Return [X, Y] of the center of cell containing provided text 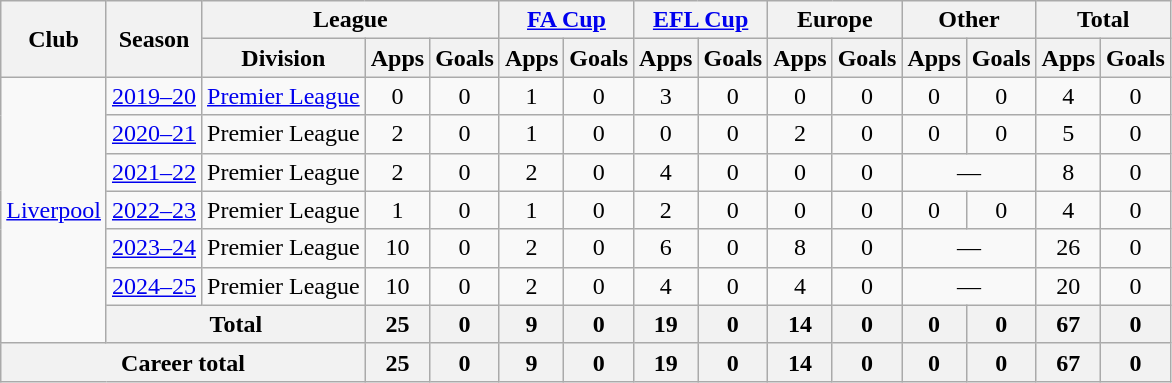
Season [154, 39]
Club [54, 39]
FA Cup [566, 20]
Division [284, 58]
20 [1068, 286]
2024–25 [154, 286]
2019–20 [154, 96]
26 [1068, 248]
2022–23 [154, 210]
6 [666, 248]
3 [666, 96]
2020–21 [154, 134]
5 [1068, 134]
Liverpool [54, 210]
Europe [835, 20]
EFL Cup [701, 20]
Other [969, 20]
Career total [183, 362]
2021–22 [154, 172]
League [351, 20]
2023–24 [154, 248]
